Return [X, Y] of the center of cell containing provided text 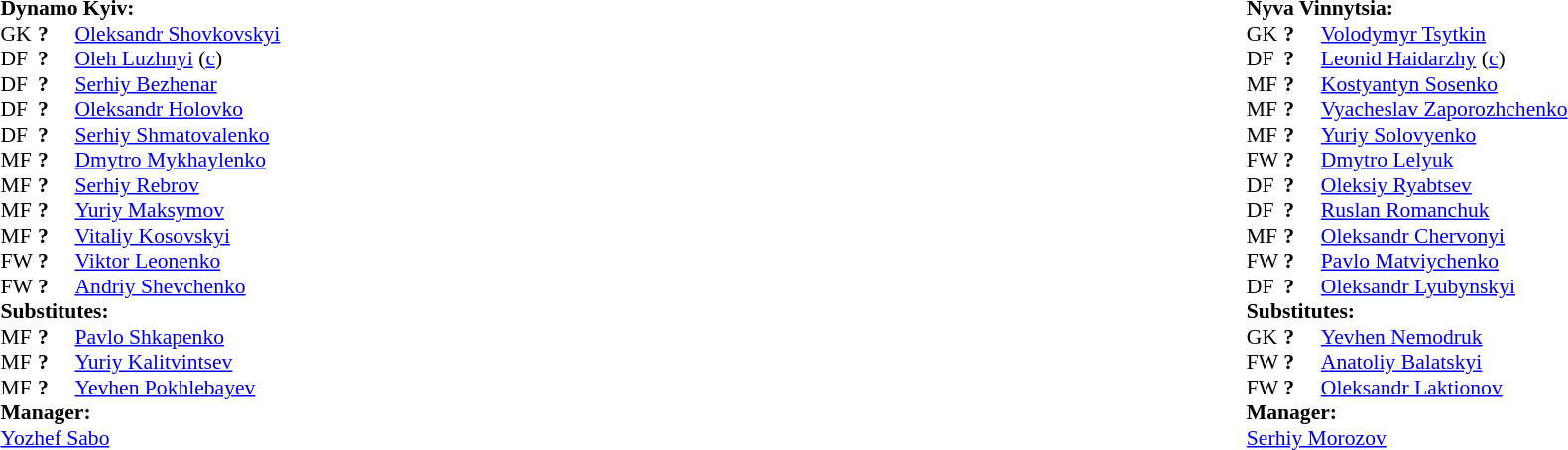
Serhiy Bezhenar [179, 84]
Viktor Leonenko [179, 261]
Yevhen Nemodruk [1444, 337]
Volodymyr Tsytkin [1444, 34]
Oleksandr Shovkovskyi [179, 34]
Ruslan Romanchuk [1444, 211]
Oleksandr Laktionov [1444, 388]
Leonid Haidarzhy (c) [1444, 58]
Oleh Luzhnyi (c) [179, 58]
Yuriy Kalitvintsev [179, 362]
Vyacheslav Zaporozhchenko [1444, 110]
Kostyantyn Sosenko [1444, 84]
Serhiy Shmatovalenko [179, 135]
Pavlo Matviychenko [1444, 261]
Anatoliy Balatskyi [1444, 362]
Dmytro Lelyuk [1444, 160]
Andriy Shevchenko [179, 286]
Dmytro Mykhaylenko [179, 160]
Oleksiy Ryabtsev [1444, 185]
Oleksandr Chervonyi [1444, 236]
Yuriy Solovyenko [1444, 135]
Yuriy Maksymov [179, 211]
Serhiy Rebrov [179, 185]
Pavlo Shkapenko [179, 337]
Oleksandr Lyubynskyi [1444, 286]
Oleksandr Holovko [179, 110]
Vitaliy Kosovskyi [179, 236]
Yevhen Pokhlebayev [179, 388]
